Detect which cell encompasses the target text, then output its (X, Y) center coordinate. 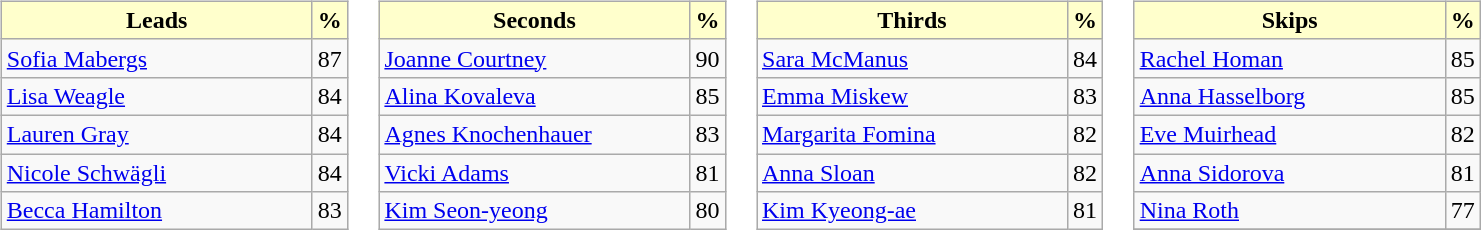
Anna Sloan (912, 173)
Becca Hamilton (156, 211)
Kim Kyeong-ae (912, 211)
Eve Muirhead (1290, 134)
Margarita Fomina (912, 134)
Lauren Gray (156, 134)
Vicki Adams (534, 173)
90 (708, 58)
87 (330, 58)
Anna Sidorova (1290, 173)
Nina Roth (1290, 211)
Alina Kovaleva (534, 96)
Lisa Weagle (156, 96)
Joanne Courtney (534, 58)
Sofia Mabergs (156, 58)
Thirds (912, 20)
Seconds (534, 20)
80 (708, 211)
Rachel Homan (1290, 58)
Sara McManus (912, 58)
77 (1462, 211)
Nicole Schwägli (156, 173)
Agnes Knochenhauer (534, 134)
Skips (1290, 20)
Anna Hasselborg (1290, 96)
Kim Seon-yeong (534, 211)
Leads (156, 20)
Emma Miskew (912, 96)
